Return the (X, Y) coordinate for the center point of the cell that contains the specified text.  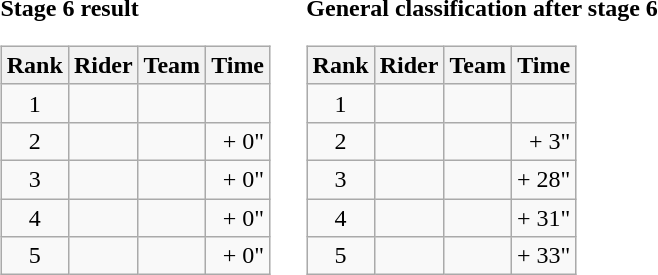
+ 31" (543, 217)
+ 3" (543, 141)
+ 28" (543, 179)
+ 33" (543, 256)
